Return the [X, Y] coordinate for the center point of the cell that contains the specified text.  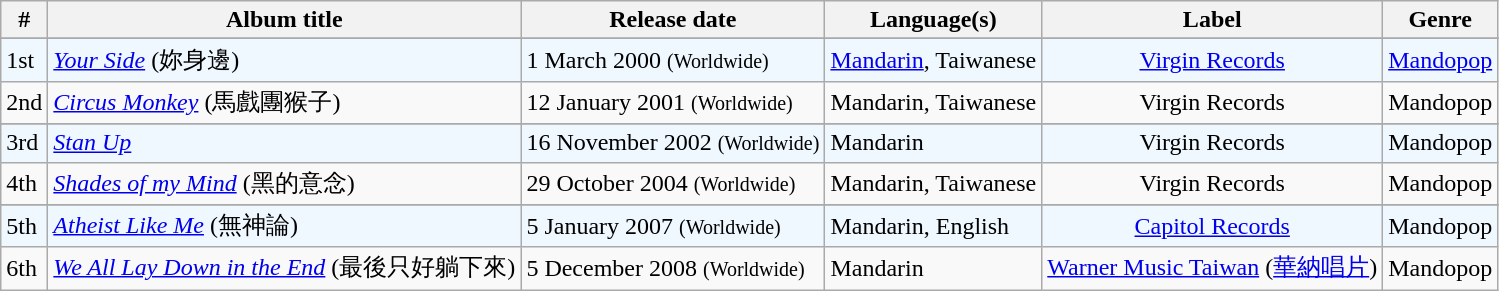
5 January 2007 (Worldwide) [673, 226]
Release date [673, 20]
4th [24, 184]
Album title [284, 20]
Language(s) [934, 20]
Your Side (妳身邊) [284, 60]
5 December 2008 (Worldwide) [673, 268]
1 March 2000 (Worldwide) [673, 60]
12 January 2001 (Worldwide) [673, 102]
Stan Up [284, 143]
2nd [24, 102]
Shades of my Mind (黑的意念) [284, 184]
Mandarin, English [934, 226]
29 October 2004 (Worldwide) [673, 184]
Circus Monkey (馬戲團猴子) [284, 102]
1st [24, 60]
Atheist Like Me (無神論) [284, 226]
5th [24, 226]
16 November 2002 (Worldwide) [673, 143]
Warner Music Taiwan (華納唱片) [1212, 268]
We All Lay Down in the End (最後只好躺下來) [284, 268]
Label [1212, 20]
6th [24, 268]
Capitol Records [1212, 226]
Genre [1440, 20]
3rd [24, 143]
# [24, 20]
